Provide the (x, y) coordinate of the cell's center where the given text is located.  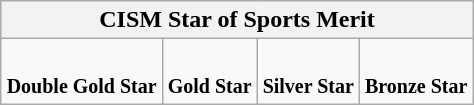
Gold Star (210, 72)
CISM Star of Sports Merit (237, 20)
Silver Star (308, 72)
Bronze Star (416, 72)
Double Gold Star (82, 72)
